For the text-containing cell, return its midpoint in [X, Y] coordinate format. 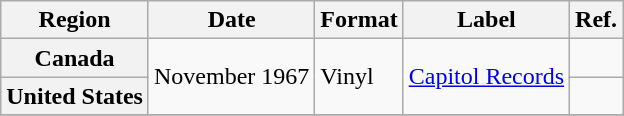
Ref. [596, 20]
Format [359, 20]
November 1967 [231, 77]
Capitol Records [486, 77]
Label [486, 20]
United States [75, 96]
Region [75, 20]
Vinyl [359, 77]
Canada [75, 58]
Date [231, 20]
